Scan for the cell matching the given text and deliver its [X, Y] coordinate at center. 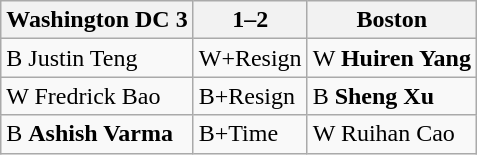
Washington DC 3 [97, 20]
B Sheng Xu [392, 96]
W+Resign [250, 58]
W Huiren Yang [392, 58]
Boston [392, 20]
W Ruihan Cao [392, 134]
B Justin Teng [97, 58]
1–2 [250, 20]
B+Resign [250, 96]
W Fredrick Bao [97, 96]
B+Time [250, 134]
B Ashish Varma [97, 134]
